Return (X, Y) of the center of cell containing provided text 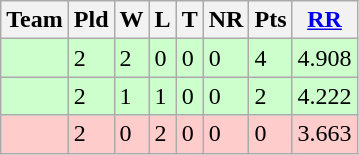
NR (226, 20)
L (162, 20)
4.908 (324, 58)
RR (324, 20)
Pts (270, 20)
4.222 (324, 96)
T (190, 20)
Pld (91, 20)
Team (35, 20)
W (132, 20)
4 (270, 58)
3.663 (324, 134)
